For the text-containing cell, return its midpoint in (X, Y) coordinate format. 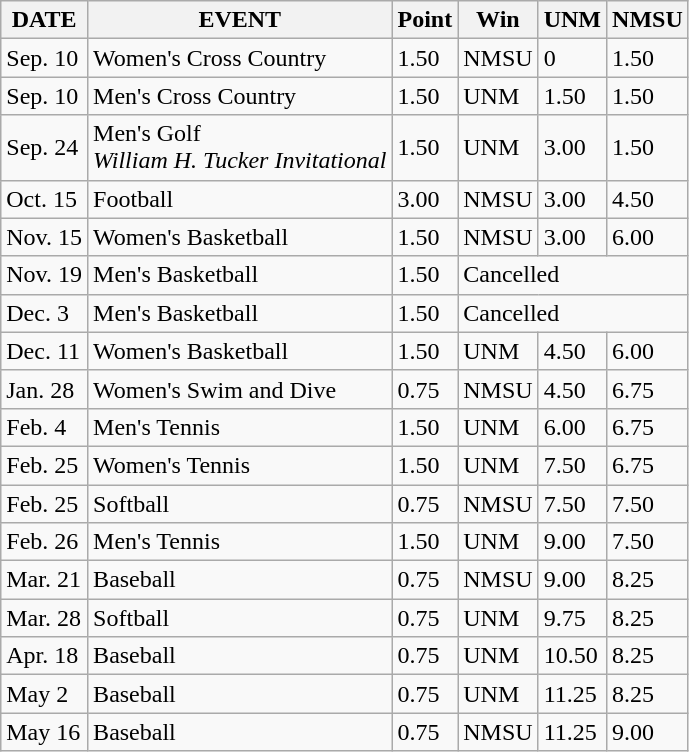
EVENT (240, 20)
Jan. 28 (44, 389)
Feb. 26 (44, 542)
Win (498, 20)
Dec. 11 (44, 351)
Women's Tennis (240, 465)
Men's GolfWilliam H. Tucker Invitational (240, 148)
Men's Cross Country (240, 96)
Nov. 15 (44, 237)
Mar. 28 (44, 618)
Feb. 4 (44, 427)
Point (425, 20)
Dec. 3 (44, 313)
10.50 (572, 656)
Nov. 19 (44, 275)
Football (240, 199)
9.75 (572, 618)
Mar. 21 (44, 580)
Oct. 15 (44, 199)
May 16 (44, 732)
0 (572, 58)
Women's Swim and Dive (240, 389)
Sep. 24 (44, 148)
May 2 (44, 694)
Apr. 18 (44, 656)
Women's Cross Country (240, 58)
DATE (44, 20)
